Determine the (X, Y) coordinate at the center of the cell enclosing the given text.  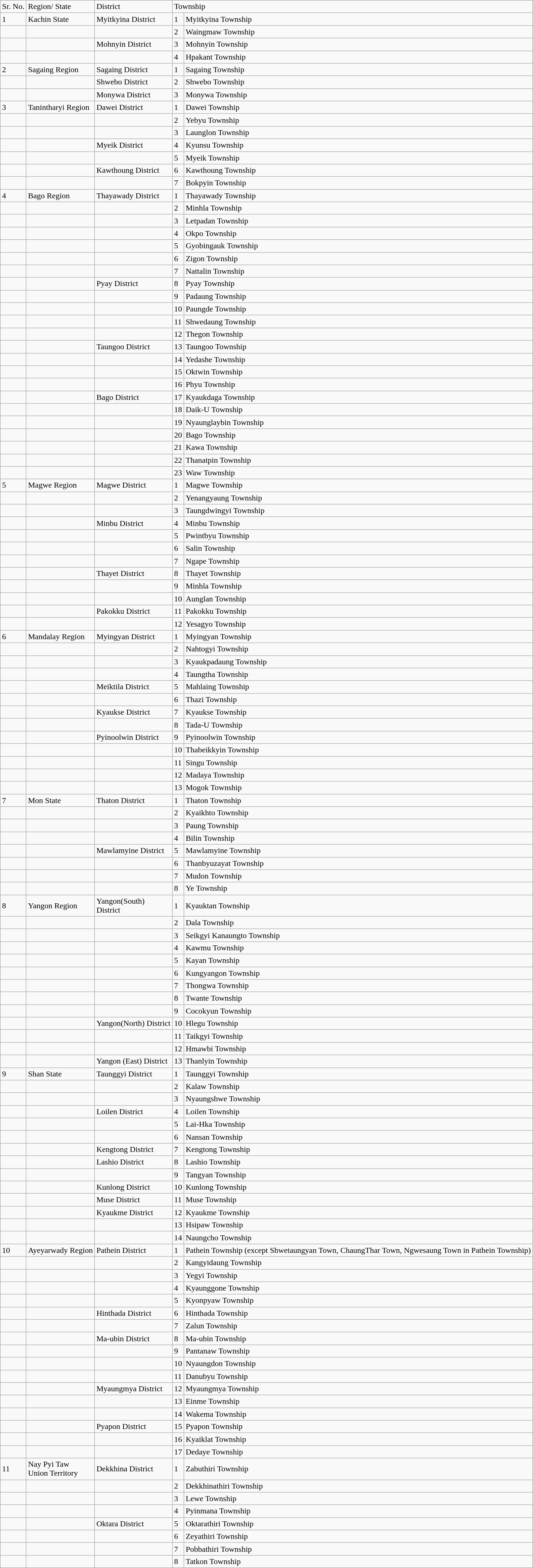
Zigon Township (358, 259)
Ye Township (358, 888)
Mudon Township (358, 876)
Kyaunggone Township (358, 1288)
Bago Region (60, 196)
Hinthada Township (358, 1313)
Danubyu Township (358, 1376)
Dekkhina District (134, 1469)
Pyay District (134, 284)
Einme Township (358, 1402)
Nyaungdon Township (358, 1363)
Nyaungshwe Township (358, 1099)
Kawthoung District (134, 170)
Kyaukme District (134, 1212)
Pyinoolwin Township (358, 737)
Taungoo Township (358, 347)
Kyauktan Township (358, 906)
Zeyathiri Township (358, 1536)
Kayan Township (358, 960)
Kyaukse Township (358, 712)
Taungdwingyi Township (358, 510)
Paungde Township (358, 309)
Dedaye Township (358, 1452)
Mogok Township (358, 788)
Oktwin Township (358, 372)
Yangon Region (60, 906)
Yangon(North) District (134, 1023)
Thongwa Township (358, 986)
Mawlamyine District (134, 851)
Singu Township (358, 762)
Kyaikhto Township (358, 813)
Thayawady Township (358, 196)
Pyapon District (134, 1427)
Myaungmya Township (358, 1389)
Magwe Region (60, 485)
Kawa Township (358, 448)
Mohnyin District (134, 44)
Mahlaing Township (358, 687)
Waw Township (358, 473)
Monywa District (134, 95)
Pobbathiri Township (358, 1549)
Yebyu Township (358, 120)
Tangyan Township (358, 1175)
Daik-U Township (358, 410)
Myeik Township (358, 158)
Taungtha Township (358, 674)
Twante Township (358, 998)
Pathein Township (except Shwetaungyan Town, ChaungThar Town, Ngwesaung Town in Pathein Township) (358, 1250)
Kangyidaung Township (358, 1263)
District (134, 7)
Sagaing Region (60, 70)
Mon State (60, 800)
Gyobingauk Township (358, 246)
Tatkon Township (358, 1561)
Okpo Township (358, 233)
Thabeikkyin Township (358, 750)
Thayawady District (134, 196)
Seikgyi Kanaungto Township (358, 935)
Zabuthiri Township (358, 1469)
Salin Township (358, 548)
Kyaukpadaung Township (358, 662)
Bago District (134, 397)
Pyinmana Township (358, 1511)
Yegyi Township (358, 1275)
Thegon Township (358, 334)
Zalun Township (358, 1326)
Pakokku District (134, 611)
Kyunsu Township (358, 145)
Aunglan Township (358, 599)
Sr. No. (13, 7)
Shwebo Township (358, 82)
Pyay Township (358, 284)
Tanintharyi Region (60, 107)
Tada-U Township (358, 725)
Myeik District (134, 145)
Kunlong Township (358, 1187)
Thayet District (134, 574)
Nyaunglaybin Township (358, 422)
Mandalay Region (60, 637)
Nattalin Township (358, 271)
Dala Township (358, 923)
Oktara District (134, 1524)
Naungcho Township (358, 1238)
Myitkyina Township (358, 19)
Muse Township (358, 1200)
Waingmaw Township (358, 32)
Pyinoolwin District (134, 737)
Myitkyina District (134, 19)
Ngape Township (358, 561)
Taunggyi Township (358, 1074)
Kachin State (60, 19)
Shwedaung Township (358, 321)
Launglon Township (358, 132)
Kengtong Township (358, 1149)
Lashio Township (358, 1162)
Thanlyin Township (358, 1061)
Kyonpyaw Township (358, 1301)
Myaungmya District (134, 1389)
23 (178, 473)
Kalaw Township (358, 1086)
Madaya Township (358, 775)
Kyaiklat Township (358, 1439)
Hsipaw Township (358, 1225)
Monywa Township (358, 95)
Wakema Township (358, 1414)
Kungyangon Township (358, 973)
Myingyan District (134, 637)
Meiktila District (134, 687)
Shwebo District (134, 82)
22 (178, 460)
Muse District (134, 1200)
Dawei District (134, 107)
Sagaing Township (358, 70)
Mawlamyine Township (358, 851)
Thaton District (134, 800)
20 (178, 435)
Pwintbyu Township (358, 536)
Minbu District (134, 523)
Padaung Township (358, 296)
Magwe District (134, 485)
Kawmu Township (358, 948)
Kyaukse District (134, 712)
Lewe Township (358, 1498)
Pantanaw Township (358, 1351)
Taikgyi Township (358, 1036)
Kawthoung Township (358, 170)
Loilen District (134, 1112)
Kyaukdaga Township (358, 397)
Thaton Township (358, 800)
Shan State (60, 1074)
Taungoo District (134, 347)
Magwe Township (358, 485)
Kengtong District (134, 1149)
Yenangyaung Township (358, 498)
Ma-ubin District (134, 1338)
Hlegu Township (358, 1023)
Region/ State (60, 7)
Phyu Township (358, 385)
Yedashe Township (358, 359)
Cocokyun Township (358, 1011)
Yangon(South)District (134, 906)
Ayeyarwady Region (60, 1250)
Lashio District (134, 1162)
21 (178, 448)
Hpakant Township (358, 57)
Ma-ubin Township (358, 1338)
Bilin Township (358, 838)
Bokpyin Township (358, 183)
Sagaing District (134, 70)
Minbu Township (358, 523)
Yesagyo Township (358, 624)
Pakokku Township (358, 611)
Loilen Township (358, 1112)
Bago Township (358, 435)
Hmawbi Township (358, 1049)
Nay Pyi TawUnion Territory (60, 1469)
Dawei Township (358, 107)
Letpadan Township (358, 221)
Thazi Township (358, 699)
Taunggyi District (134, 1074)
Yangon (East) District (134, 1061)
Dekkhinathiri Township (358, 1486)
Mohnyin Township (358, 44)
Township (353, 7)
Thayet Township (358, 574)
Pyapon Township (358, 1427)
Lai-Hka Township (358, 1124)
19 (178, 422)
Thanbyuzayat Township (358, 863)
Kyaukme Township (358, 1212)
Paung Township (358, 826)
Nahtogyi Township (358, 649)
Pathein District (134, 1250)
18 (178, 410)
Kunlong District (134, 1187)
Myingyan Township (358, 637)
Thanatpin Township (358, 460)
Oktarathiri Township (358, 1524)
Hinthada District (134, 1313)
Nansan Township (358, 1137)
